Extract the (X, Y) coordinate from the center of the cell holding the provided text.  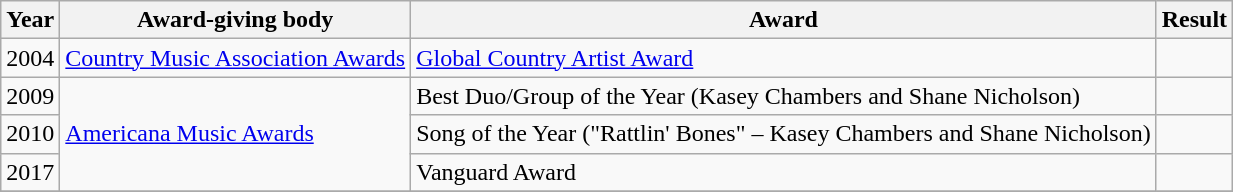
Country Music Association Awards (236, 58)
Vanguard Award (784, 172)
Best Duo/Group of the Year (Kasey Chambers and Shane Nicholson) (784, 96)
Global Country Artist Award (784, 58)
2010 (30, 134)
2004 (30, 58)
Year (30, 20)
Song of the Year ("Rattlin' Bones" – Kasey Chambers and Shane Nicholson) (784, 134)
2017 (30, 172)
Result (1194, 20)
Award-giving body (236, 20)
2009 (30, 96)
Americana Music Awards (236, 134)
Award (784, 20)
